Extract the (x, y) coordinate from the center of the cell holding the provided text.  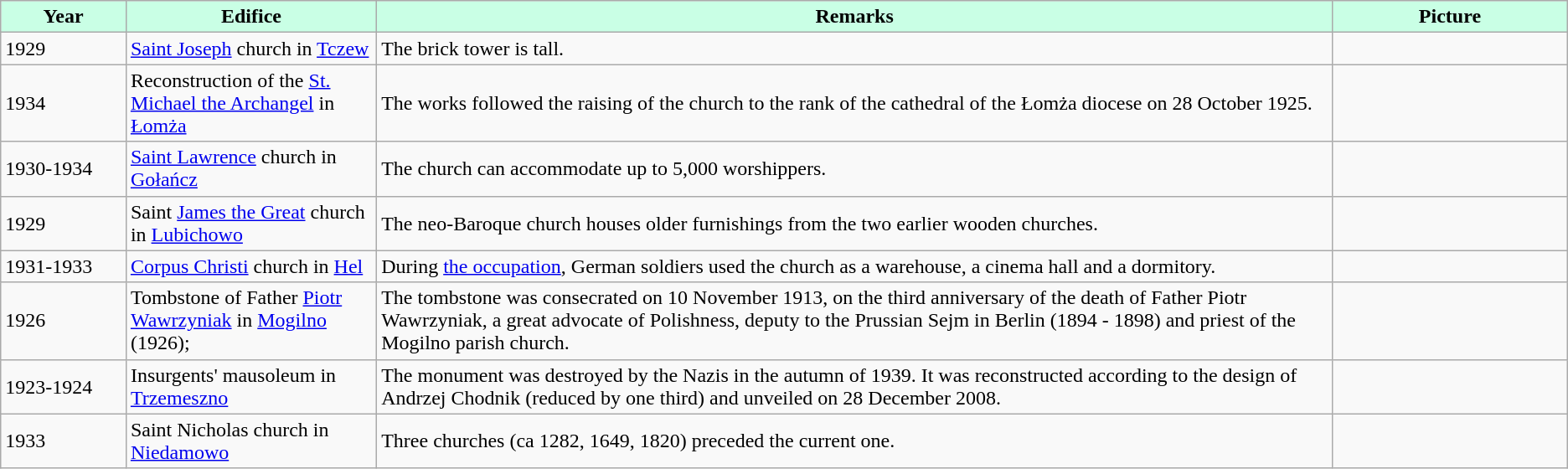
1934 (64, 103)
During the occupation, German soldiers used the church as a warehouse, a cinema hall and a dormitory. (854, 266)
Saint Lawrence church in Gołańcz (251, 169)
Corpus Christi church in Hel (251, 266)
Saint Nicholas church in Niedamowo (251, 441)
1930-1934 (64, 169)
1931-1933 (64, 266)
Reconstruction of the St. Michael the Archangel in Łomża (251, 103)
The works followed the raising of the church to the rank of the cathedral of the Łomża diocese on 28 October 1925. (854, 103)
The church can accommodate up to 5,000 worshippers. (854, 169)
Year (64, 17)
Insurgents' mausoleum in Trzemeszno (251, 387)
1933 (64, 441)
Three churches (ca 1282, 1649, 1820) preceded the current one. (854, 441)
The brick tower is tall. (854, 49)
1923-1924 (64, 387)
Tombstone of Father Piotr Wawrzyniak in Mogilno (1926); (251, 321)
The neo-Baroque church houses older furnishings from the two earlier wooden churches. (854, 223)
Saint James the Great church in Lubichowo (251, 223)
Remarks (854, 17)
1926 (64, 321)
Picture (1451, 17)
Edifice (251, 17)
Saint Joseph church in Tczew (251, 49)
